For the text-containing cell, return its midpoint in (X, Y) coordinate format. 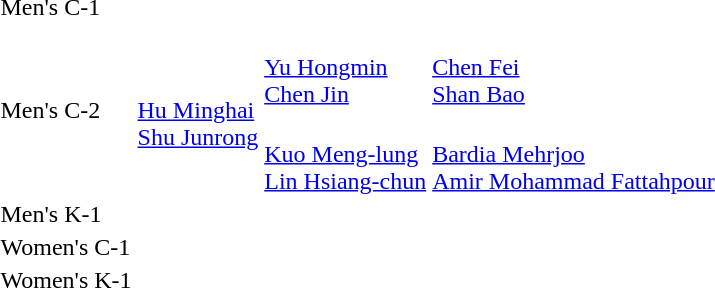
Yu HongminChen Jin (346, 67)
Hu MinghaiShu Junrong (198, 110)
Kuo Meng-lungLin Hsiang-chun (346, 154)
